Determine the (x, y) coordinate at the center of the cell enclosing the given text.  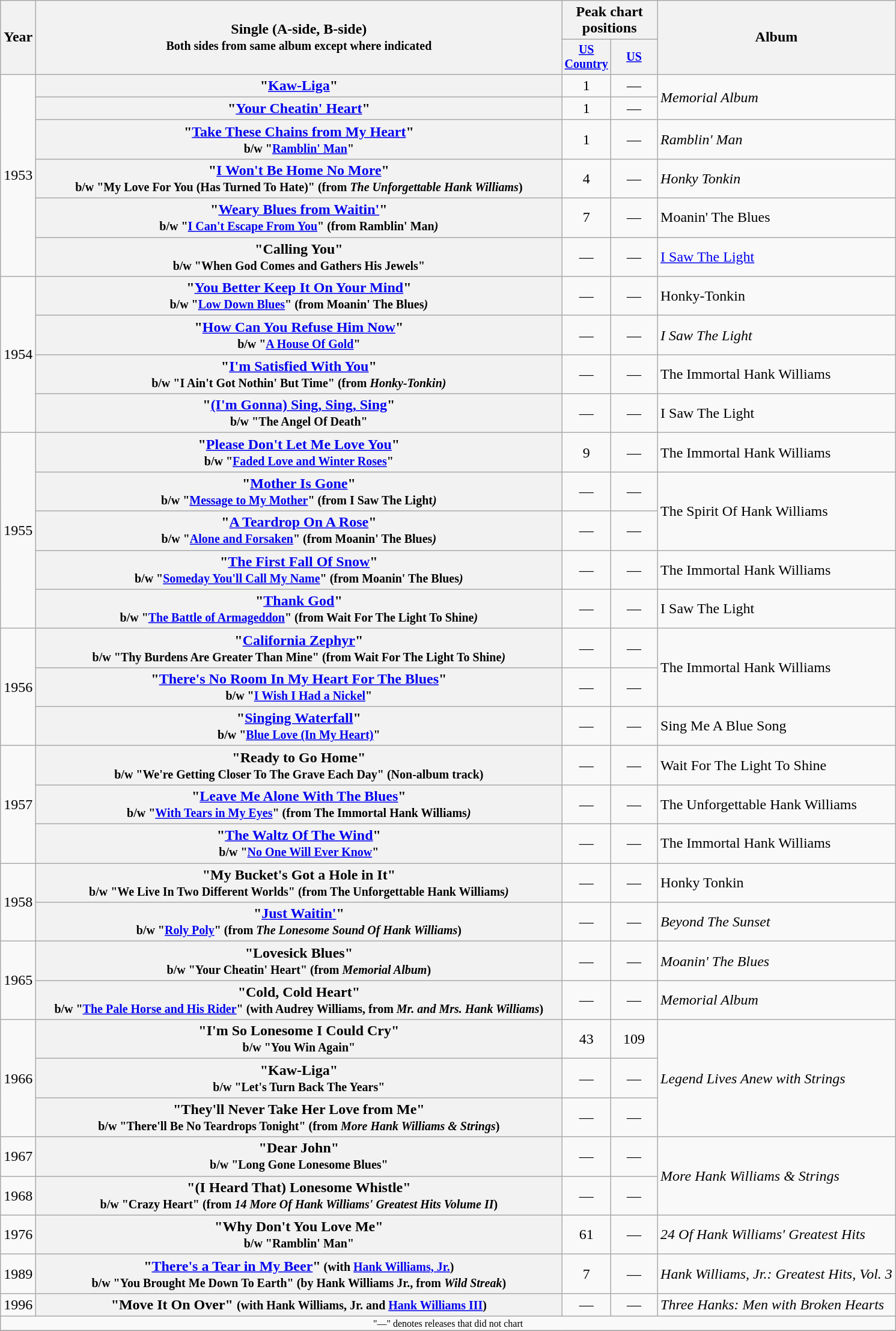
"(I Heard That) Lonesome Whistle"b/w "Crazy Heart" (from 14 More Of Hank Williams' Greatest Hits Volume II) (299, 1195)
Year (18, 37)
"You Better Keep It On Your Mind"b/w "Low Down Blues" (from Moanin' The Blues) (299, 296)
"I'm So Lonesome I Could Cry"b/w "You Win Again" (299, 1039)
1968 (18, 1195)
"My Bucket's Got a Hole in It"b/w "We Live In Two Different Worlds" (from The Unforgettable Hank Williams) (299, 883)
"I Won't Be Home No More"b/w "My Love For You (Has Turned To Hate)" (from The Unforgettable Hank Williams) (299, 178)
More Hank Williams & Strings (776, 1176)
"Why Don't You Love Me"b/w "Ramblin' Man" (299, 1235)
43 (587, 1039)
"Just Waitin'"b/w "Roly Poly" (from The Lonesome Sound Of Hank Williams) (299, 922)
The Spirit Of Hank Williams (776, 511)
US Country (587, 57)
1967 (18, 1157)
1955 (18, 530)
"The First Fall Of Snow"b/w "Someday You'll Call My Name" (from Moanin' The Blues) (299, 570)
1976 (18, 1235)
"A Teardrop On A Rose"b/w "Alone and Forsaken" (from Moanin' The Blues) (299, 530)
1965 (18, 981)
"I'm Satisfied With You"b/w "I Ain't Got Nothin' But Time" (from Honky-Tonkin) (299, 374)
"There's a Tear in My Beer" (with Hank Williams, Jr.)b/w "You Brought Me Down To Earth" (by Hank Williams Jr., from Wild Streak) (299, 1273)
1953 (18, 175)
Three Hanks: Men with Broken Hearts (776, 1305)
"Cold, Cold Heart"b/w "The Pale Horse and His Rider" (with Audrey Williams, from Mr. and Mrs. Hank Williams) (299, 1000)
Sing Me A Blue Song (776, 726)
1989 (18, 1273)
Single (A-side, B-side)Both sides from same album except where indicated (299, 37)
The Unforgettable Hank Williams (776, 804)
"How Can You Refuse Him Now"b/w "A House Of Gold" (299, 335)
"(I'm Gonna) Sing, Sing, Sing"b/w "The Angel Of Death" (299, 414)
"—" denotes releases that did not chart (448, 1323)
"Take These Chains from My Heart"b/w "Ramblin' Man" (299, 139)
Ramblin' Man (776, 139)
"The Waltz Of The Wind"b/w "No One Will Ever Know" (299, 844)
61 (587, 1235)
1966 (18, 1079)
24 Of Hank Williams' Greatest Hits (776, 1235)
1958 (18, 902)
1956 (18, 687)
9 (587, 452)
Wait For The Light To Shine (776, 765)
"Kaw-Liga" (299, 85)
Hank Williams, Jr.: Greatest Hits, Vol. 3 (776, 1273)
1954 (18, 355)
"Mother Is Gone"b/w "Message to My Mother" (from I Saw The Light) (299, 492)
"California Zephyr"b/w "Thy Burdens Are Greater Than Mine" (from Wait For The Light To Shine) (299, 648)
"Weary Blues from Waitin'"b/w "I Can't Escape From You" (from Ramblin' Man) (299, 218)
"Kaw-Liga"b/w "Let's Turn Back The Years" (299, 1079)
"Move It On Over" (with Hank Williams, Jr. and Hank Williams III) (299, 1305)
1957 (18, 804)
4 (587, 178)
"They'll Never Take Her Love from Me"b/w "There'll Be No Teardrops Tonight" (from More Hank Williams & Strings) (299, 1117)
Peak chartpositions (609, 20)
"There's No Room In My Heart For The Blues"b/w "I Wish I Had a Nickel" (299, 687)
Honky-Tonkin (776, 296)
"Dear John"b/w "Long Gone Lonesome Blues" (299, 1157)
"Your Cheatin' Heart" (299, 108)
"Thank God"b/w "The Battle of Armageddon" (from Wait For The Light To Shine) (299, 608)
"Lovesick Blues"b/w "Your Cheatin' Heart" (from Memorial Album) (299, 961)
109 (635, 1039)
"Singing Waterfall"b/w "Blue Love (In My Heart)" (299, 726)
"Calling You"b/w "When God Comes and Gathers His Jewels" (299, 257)
"Leave Me Alone With The Blues"b/w "With Tears in My Eyes" (from The Immortal Hank Williams) (299, 804)
US (635, 57)
Beyond The Sunset (776, 922)
Legend Lives Anew with Strings (776, 1079)
"Ready to Go Home"b/w "We're Getting Closer To The Grave Each Day" (Non-album track) (299, 765)
Album (776, 37)
1996 (18, 1305)
"Please Don't Let Me Love You"b/w "Faded Love and Winter Roses" (299, 452)
